Search for the cell housing the specified text and yield its [X, Y] center coordinate. 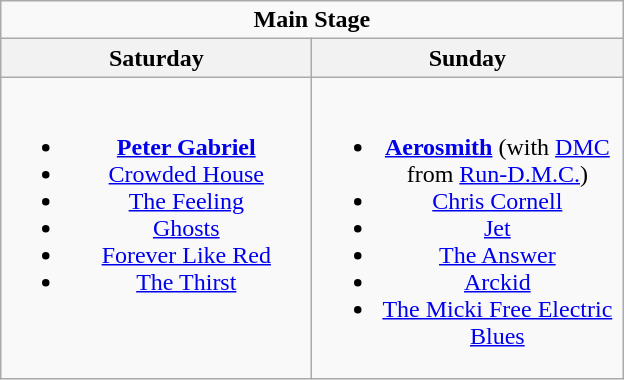
Sunday [468, 58]
Saturday [156, 58]
Aerosmith (with DMC from Run-D.M.C.)Chris CornellJetThe AnswerArckidThe Micki Free Electric Blues [468, 228]
Peter GabrielCrowded HouseThe FeelingGhostsForever Like RedThe Thirst [156, 228]
Main Stage [312, 20]
